Identify which cell holds the provided text, then report its [X, Y] central coordinate. 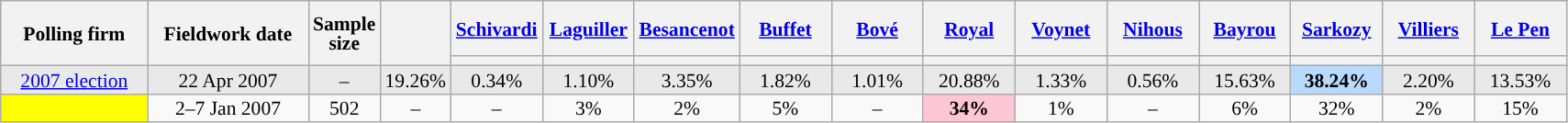
22 Apr 2007 [228, 79]
2–7 Jan 2007 [228, 108]
Bové [877, 28]
1.01% [877, 79]
Buffet [785, 28]
Voynet [1061, 28]
Le Pen [1520, 28]
13.53% [1520, 79]
34% [969, 108]
Sarkozy [1337, 28]
Besancenot [686, 28]
Samplesize [344, 33]
Fieldwork date [228, 33]
0.34% [496, 79]
6% [1245, 108]
15.63% [1245, 79]
15% [1520, 108]
2007 election [74, 79]
Schivardi [496, 28]
38.24% [1337, 79]
0.56% [1152, 79]
3.35% [686, 79]
20.88% [969, 79]
Royal [969, 28]
502 [344, 108]
Nihous [1152, 28]
1.33% [1061, 79]
3% [588, 108]
32% [1337, 108]
19.26% [415, 79]
Laguiller [588, 28]
5% [785, 108]
Villiers [1429, 28]
2.20% [1429, 79]
1% [1061, 108]
Bayrou [1245, 28]
1.82% [785, 79]
Polling firm [74, 33]
1.10% [588, 79]
